From the cell containing the given text, extract its center point as (X, Y) coordinate. 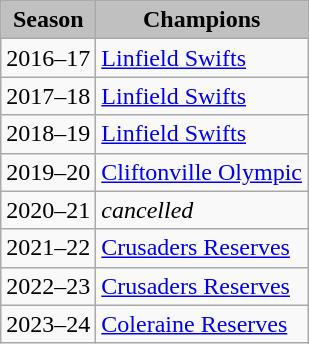
cancelled (202, 210)
Coleraine Reserves (202, 324)
2020–21 (48, 210)
Season (48, 20)
Champions (202, 20)
2021–22 (48, 248)
2017–18 (48, 96)
2016–17 (48, 58)
2018–19 (48, 134)
2022–23 (48, 286)
2023–24 (48, 324)
Cliftonville Olympic (202, 172)
2019–20 (48, 172)
